Extract the (x, y) coordinate from the center of the cell holding the provided text.  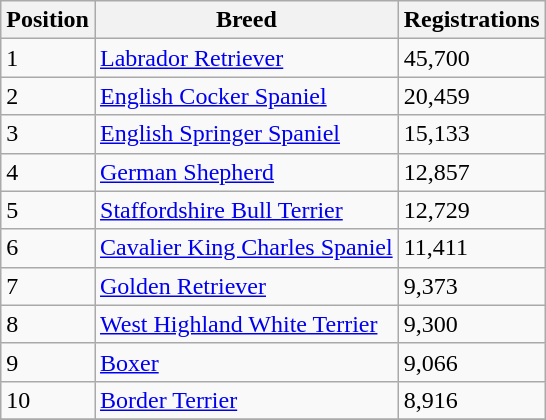
2 (48, 96)
Labrador Retriever (246, 58)
6 (48, 248)
Golden Retriever (246, 286)
Position (48, 20)
Staffordshire Bull Terrier (246, 210)
3 (48, 134)
English Springer Spaniel (246, 134)
45,700 (472, 58)
Boxer (246, 362)
15,133 (472, 134)
9 (48, 362)
Border Terrier (246, 400)
9,066 (472, 362)
8,916 (472, 400)
Breed (246, 20)
12,729 (472, 210)
1 (48, 58)
Registrations (472, 20)
German Shepherd (246, 172)
12,857 (472, 172)
4 (48, 172)
11,411 (472, 248)
8 (48, 324)
English Cocker Spaniel (246, 96)
20,459 (472, 96)
9,373 (472, 286)
10 (48, 400)
9,300 (472, 324)
5 (48, 210)
Cavalier King Charles Spaniel (246, 248)
West Highland White Terrier (246, 324)
7 (48, 286)
